From the cell containing the given text, extract its center point as [X, Y] coordinate. 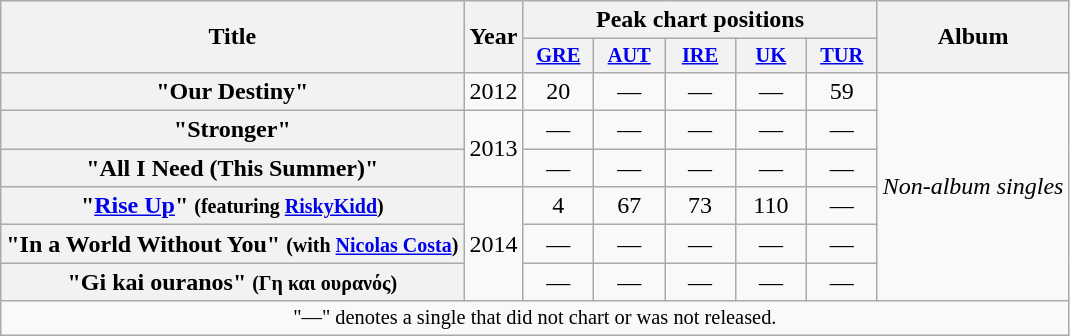
"Stronger" [232, 130]
67 [630, 206]
Peak chart positions [700, 20]
2013 [494, 149]
2012 [494, 91]
"In a World Without You" (with Nicolas Costa) [232, 244]
TUR [842, 56]
GRE [558, 56]
Year [494, 37]
110 [770, 206]
"Gi kai ouranos" (Γη και ουρανός) [232, 282]
"All I Need (This Summer)" [232, 168]
"Our Destiny" [232, 91]
Album [973, 37]
Title [232, 37]
"—" denotes a single that did not chart or was not released. [535, 318]
59 [842, 91]
20 [558, 91]
UK [770, 56]
4 [558, 206]
73 [700, 206]
Non-album singles [973, 186]
2014 [494, 244]
AUT [630, 56]
IRE [700, 56]
"Rise Up" (featuring RiskyKidd) [232, 206]
